Find where the given text appears and provide that cell's center as [x, y] coordinate. 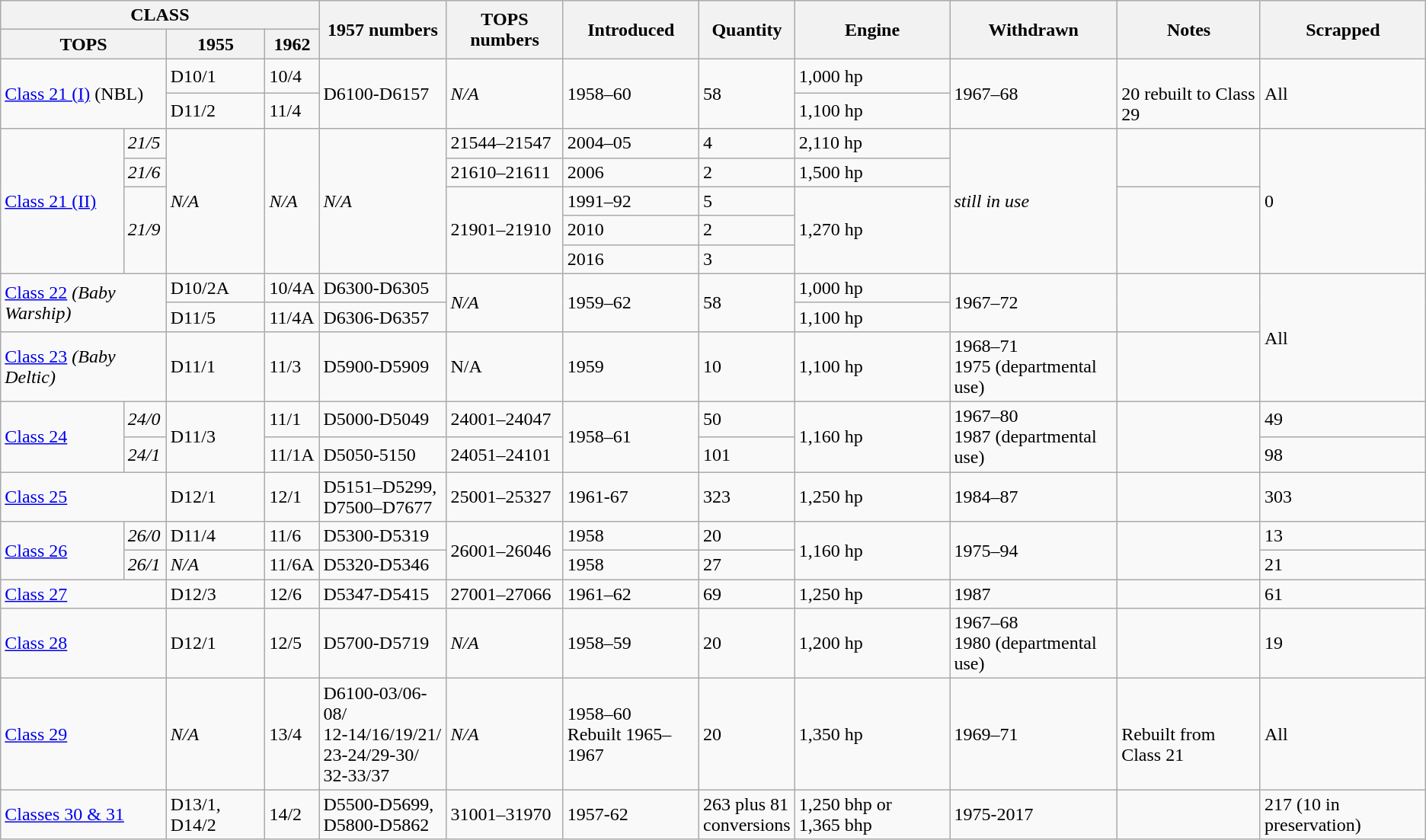
1967–68 [1034, 94]
Withdrawn [1034, 30]
19 [1342, 644]
1967–801987 (departmental use) [1034, 436]
1,500 hp [872, 172]
1967–68 1980 (departmental use) [1034, 644]
1,200 hp [872, 644]
D11/1 [216, 366]
1958–61 [631, 436]
11/4A [293, 317]
11/3 [293, 366]
Class 22 (Baby Warship) [84, 302]
D11/3 [216, 436]
11/1 [293, 419]
1984–87 [1034, 497]
21901–21910 [504, 230]
1957 numbers [382, 30]
1961-67 [631, 497]
24001–24047 [504, 419]
26/1 [145, 565]
TOPS [84, 44]
11/6 [293, 536]
Class 25 [84, 497]
D6300-D6305 [382, 288]
1958–60 [631, 94]
D10/2A [216, 288]
Class 27 [84, 594]
D5050-5150 [382, 454]
20 rebuilt to Class 29 [1189, 94]
Class 28 [84, 644]
2,110 hp [872, 143]
still in use [1034, 201]
13/4 [293, 734]
1968–71 1975 (departmental use) [1034, 366]
1961–62 [631, 594]
323 [747, 497]
1957-62 [631, 815]
12/1 [293, 497]
303 [1342, 497]
11/4 [293, 111]
Class 23 (Baby Deltic) [84, 366]
Class 26 [62, 551]
10 [747, 366]
0 [1342, 201]
50 [747, 419]
1958–59 [631, 644]
1955 [216, 44]
1958–60Rebuilt 1965–1967 [631, 734]
5 [747, 201]
1975-2017 [1034, 815]
98 [1342, 454]
CLASS [160, 15]
Rebuilt from Class 21 [1189, 734]
27001–27066 [504, 594]
D6100-03/06-08/12-14/16/19/21/23-24/29-30/32-33/37 [382, 734]
D5300-D5319 [382, 536]
21610–21611 [504, 172]
Class 21 (II) [62, 201]
Introduced [631, 30]
1991–92 [631, 201]
Scrapped [1342, 30]
12/6 [293, 594]
1962 [293, 44]
Class 21 (I) (NBL) [84, 94]
101 [747, 454]
Quantity [747, 30]
D5347-D5415 [382, 594]
TOPS numbers [504, 30]
263 plus 81conversions [747, 815]
D5151–D5299, D7500–D7677 [382, 497]
24051–24101 [504, 454]
Engine [872, 30]
21/6 [145, 172]
11/6A [293, 565]
D11/4 [216, 536]
1969–71 [1034, 734]
14/2 [293, 815]
1,250 bhp or 1,365 bhp [872, 815]
49 [1342, 419]
11/1A [293, 454]
21/9 [145, 230]
1987 [1034, 594]
D6100-D6157 [382, 94]
D5700-D5719 [382, 644]
26/0 [145, 536]
Classes 30 & 31 [84, 815]
1975–94 [1034, 551]
1959–62 [631, 302]
21 [1342, 565]
D5500-D5699,D5800-D5862 [382, 815]
2004–05 [631, 143]
61 [1342, 594]
10/4 [293, 76]
Notes [1189, 30]
24/1 [145, 454]
D6306-D6357 [382, 317]
69 [747, 594]
D11/5 [216, 317]
26001–26046 [504, 551]
10/4A [293, 288]
1967–72 [1034, 302]
2010 [631, 230]
2006 [631, 172]
1959 [631, 366]
12/5 [293, 644]
1,350 hp [872, 734]
D10/1 [216, 76]
217 (10 in preservation) [1342, 815]
21544–21547 [504, 143]
21/5 [145, 143]
4 [747, 143]
27 [747, 565]
1,270 hp [872, 230]
D5900-D5909 [382, 366]
2016 [631, 259]
D5000-D5049 [382, 419]
24/0 [145, 419]
D11/2 [216, 111]
Class 29 [84, 734]
25001–25327 [504, 497]
D13/1, D14/2 [216, 815]
31001–31970 [504, 815]
Class 24 [62, 436]
13 [1342, 536]
3 [747, 259]
D5320-D5346 [382, 565]
D12/3 [216, 594]
